Extract the (x, y) coordinate from the center of the cell holding the provided text.  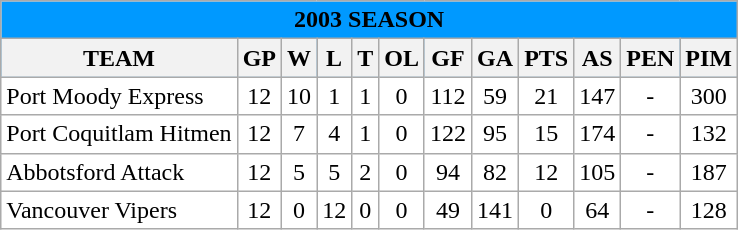
21 (546, 96)
187 (709, 172)
49 (448, 210)
Vancouver Vipers (119, 210)
95 (496, 134)
PEN (650, 58)
GA (496, 58)
300 (709, 96)
Port Moody Express (119, 96)
OL (402, 58)
15 (546, 134)
GP (259, 58)
TEAM (119, 58)
GF (448, 58)
W (300, 58)
PIM (709, 58)
L (334, 58)
7 (300, 134)
2 (366, 172)
82 (496, 172)
141 (496, 210)
147 (598, 96)
Abbotsford Attack (119, 172)
2003 SEASON (370, 20)
174 (598, 134)
4 (334, 134)
Port Coquitlam Hitmen (119, 134)
105 (598, 172)
PTS (546, 58)
122 (448, 134)
10 (300, 96)
112 (448, 96)
132 (709, 134)
T (366, 58)
59 (496, 96)
AS (598, 58)
64 (598, 210)
128 (709, 210)
94 (448, 172)
